Find where the given text appears and provide that cell's center as [x, y] coordinate. 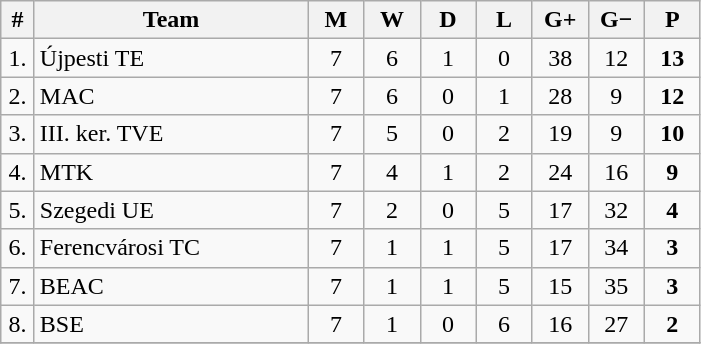
8. [18, 324]
10 [672, 134]
Újpesti TE [171, 58]
4. [18, 172]
Team [171, 20]
M [336, 20]
Szegedi UE [171, 210]
G− [616, 20]
# [18, 20]
BSE [171, 324]
D [448, 20]
BEAC [171, 286]
13 [672, 58]
34 [616, 248]
1. [18, 58]
38 [560, 58]
W [392, 20]
L [504, 20]
35 [616, 286]
MAC [171, 96]
3. [18, 134]
27 [616, 324]
Ferencvárosi TC [171, 248]
5. [18, 210]
24 [560, 172]
III. ker. TVE [171, 134]
7. [18, 286]
19 [560, 134]
32 [616, 210]
28 [560, 96]
6. [18, 248]
P [672, 20]
MTK [171, 172]
15 [560, 286]
G+ [560, 20]
2. [18, 96]
